Locate the cell with the specified text and output its [X, Y] center coordinate. 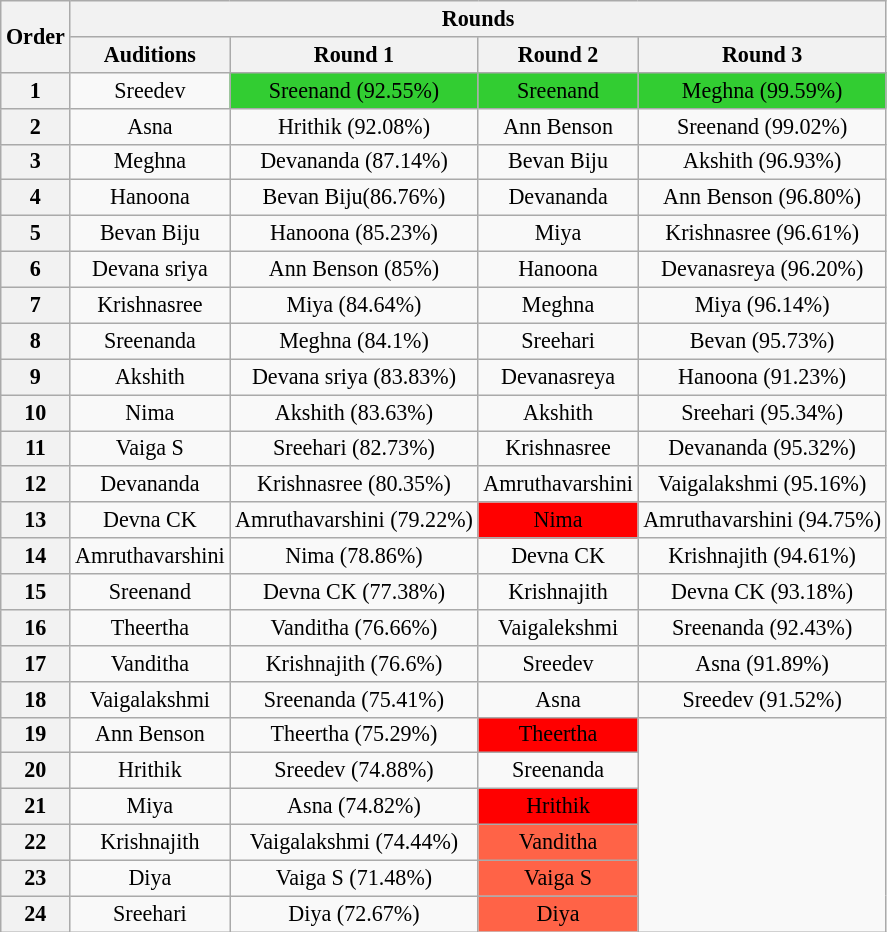
Round 1 [354, 54]
21 [36, 806]
Vaigalakshmi [150, 699]
Amruthavarshini (94.75%) [762, 520]
Round 3 [762, 54]
24 [36, 914]
15 [36, 591]
8 [36, 341]
Devana sriya (83.83%) [354, 377]
Krishnajith (94.61%) [762, 556]
20 [36, 771]
Hanoona (85.23%) [354, 233]
Sreenand (99.02%) [762, 126]
Krishnajith (76.6%) [354, 663]
Meghna (84.1%) [354, 341]
13 [36, 520]
Rounds [478, 18]
Vanditha (76.66%) [354, 627]
6 [36, 269]
Devananda (87.14%) [354, 162]
Sreenanda (92.43%) [762, 627]
Meghna (99.59%) [762, 90]
Devna CK (93.18%) [762, 591]
Bevan Biju(86.76%) [354, 198]
Krishnasree (96.61%) [762, 233]
Devanasreya [558, 377]
22 [36, 842]
Ann Benson (96.80%) [762, 198]
Vaigalekshmi [558, 627]
Sreenanda (75.41%) [354, 699]
Asna (91.89%) [762, 663]
Krishnasree (80.35%) [354, 484]
7 [36, 305]
Miya (84.64%) [354, 305]
16 [36, 627]
Order [36, 36]
Theertha (75.29%) [354, 735]
Diya (72.67%) [354, 914]
4 [36, 198]
Vaiga S (71.48%) [354, 878]
Sreehari (82.73%) [354, 448]
3 [36, 162]
Sreehari (95.34%) [762, 412]
Nima (78.86%) [354, 556]
9 [36, 377]
Akshith (83.63%) [354, 412]
19 [36, 735]
Auditions [150, 54]
17 [36, 663]
Asna (74.82%) [354, 806]
10 [36, 412]
18 [36, 699]
Ann Benson (85%) [354, 269]
1 [36, 90]
Vaigalakshmi (95.16%) [762, 484]
5 [36, 233]
11 [36, 448]
Akshith (96.93%) [762, 162]
Sreenand (92.55%) [354, 90]
12 [36, 484]
14 [36, 556]
23 [36, 878]
Miya (96.14%) [762, 305]
Sreedev (91.52%) [762, 699]
Hrithik (92.08%) [354, 126]
Devanasreya (96.20%) [762, 269]
Round 2 [558, 54]
Devna CK (77.38%) [354, 591]
2 [36, 126]
Hanoona (91.23%) [762, 377]
Vaigalakshmi (74.44%) [354, 842]
Devananda (95.32%) [762, 448]
Devana sriya [150, 269]
Amruthavarshini (79.22%) [354, 520]
Sreedev (74.88%) [354, 771]
Bevan (95.73%) [762, 341]
